Return the [x, y] coordinate for the center point of the cell that contains the specified text.  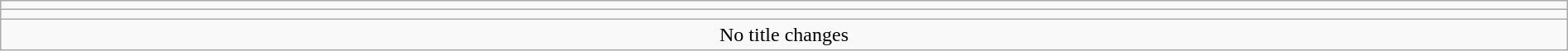
No title changes [784, 35]
